Scan for the cell matching the given text and deliver its [x, y] coordinate at center. 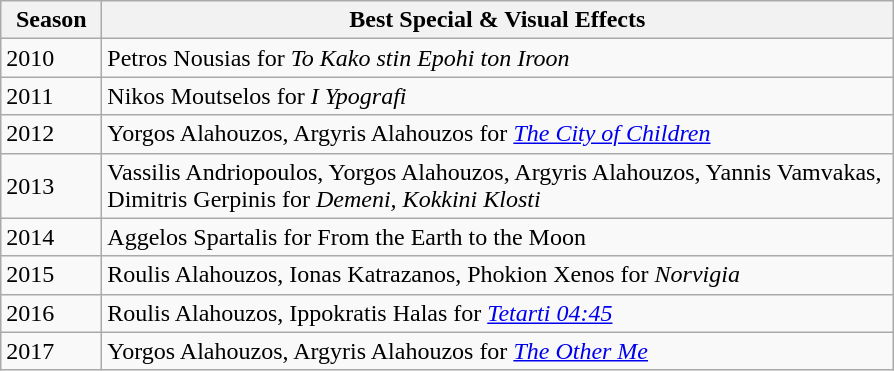
2014 [52, 237]
Nikos Moutselos for I Ypografi [498, 96]
Roulis Alahouzos, Ippokratis Halas for Tetarti 04:45 [498, 313]
Yorgos Alahouzos, Argyris Alahouzos for The City of Children [498, 134]
Aggelos Spartalis for From the Earth to the Moon [498, 237]
Vassilis Andriopoulos, Yorgos Alahouzos, Argyris Alahouzos, Yannis Vamvakas, Dimitris Gerpinis for Demeni, Kokkini Klosti [498, 186]
2013 [52, 186]
2010 [52, 58]
Petros Nousias for To Kako stin Epohi ton Iroon [498, 58]
2017 [52, 351]
2016 [52, 313]
Yorgos Alahouzos, Argyris Alahouzos for The Other Me [498, 351]
2015 [52, 275]
2012 [52, 134]
Roulis Alahouzos, Ionas Katrazanos, Phokion Xenos for Norvigia [498, 275]
2011 [52, 96]
Season [52, 20]
Best Special & Visual Effects [498, 20]
